Determine the [x, y] coordinate at the center of the cell enclosing the given text.  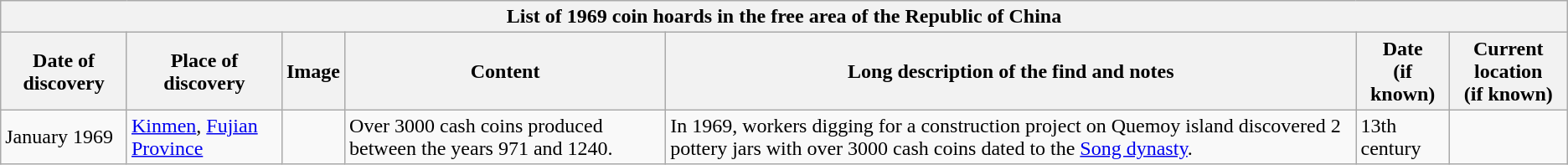
Over 3000 cash coins produced between the years 971 and 1240. [506, 137]
List of 1969 coin hoards in the free area of the Republic of China [784, 17]
Place of discovery [204, 71]
Date(if known) [1402, 71]
Kinmen, Fujian Province [204, 137]
Long description of the find and notes [1011, 71]
Current location(if known) [1508, 71]
Date of discovery [64, 71]
In 1969, workers digging for a construction project on Quemoy island discovered 2 pottery jars with over 3000 cash coins dated to the Song dynasty. [1011, 137]
Content [506, 71]
January 1969 [64, 137]
Image [313, 71]
13th century [1402, 137]
